Identify which cell holds the provided text, then report its (X, Y) central coordinate. 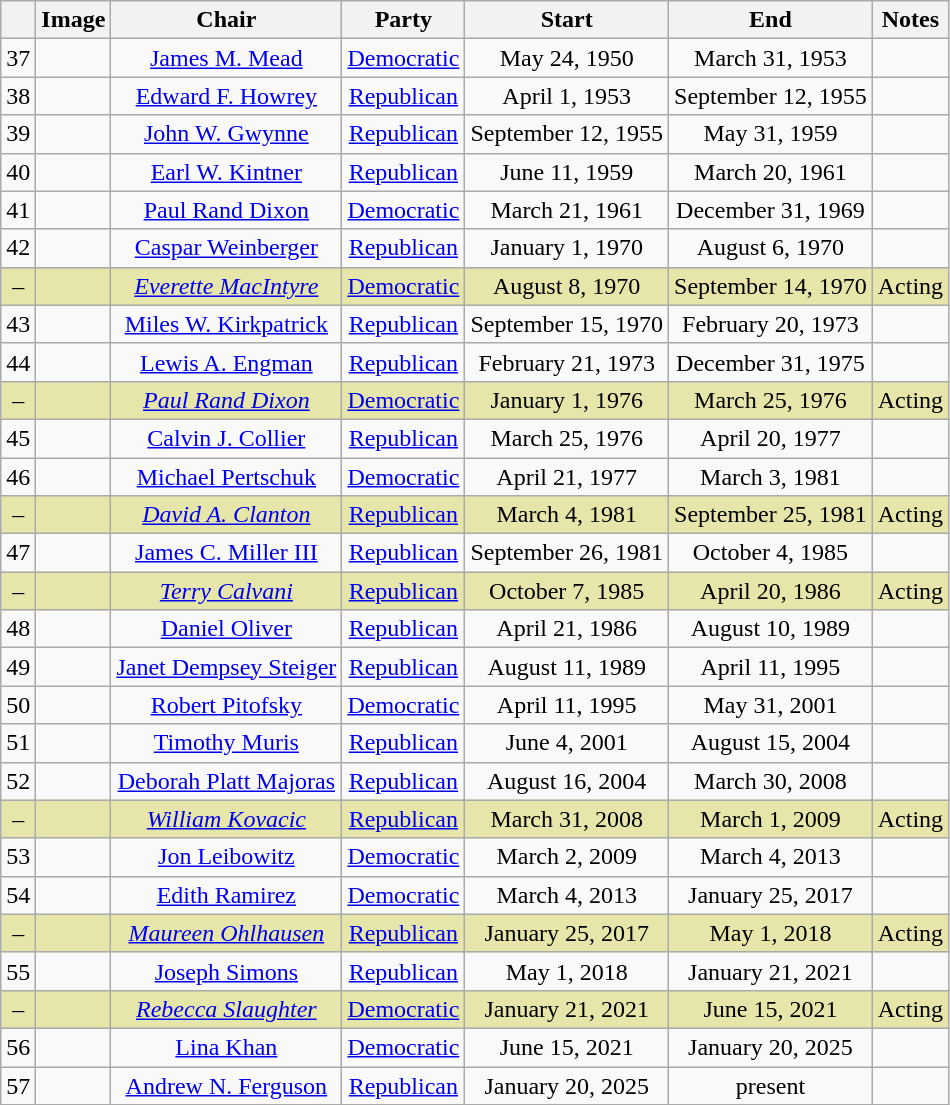
Michael Pertschuk (226, 477)
Start (567, 20)
April 1, 1953 (567, 96)
William Kovacic (226, 819)
51 (18, 743)
Party (404, 20)
41 (18, 210)
January 1, 1970 (567, 248)
October 4, 1985 (771, 553)
March 2, 2009 (567, 857)
April 21, 1986 (567, 629)
August 16, 2004 (567, 781)
September 25, 1981 (771, 515)
Image (74, 20)
Lina Khan (226, 1047)
Deborah Platt Majoras (226, 781)
September 14, 1970 (771, 286)
57 (18, 1085)
54 (18, 895)
50 (18, 705)
March 3, 1981 (771, 477)
Timothy Muris (226, 743)
Robert Pitofsky (226, 705)
February 20, 1973 (771, 324)
March 1, 2009 (771, 819)
March 31, 2008 (567, 819)
Lewis A. Engman (226, 362)
Maureen Ohlhausen (226, 933)
52 (18, 781)
April 20, 1977 (771, 438)
Rebecca Slaughter (226, 1009)
December 31, 1969 (771, 210)
January 1, 1976 (567, 400)
August 15, 2004 (771, 743)
August 6, 1970 (771, 248)
Andrew N. Ferguson (226, 1085)
present (771, 1085)
55 (18, 971)
Edward F. Howrey (226, 96)
Jon Leibowitz (226, 857)
May 31, 2001 (771, 705)
John W. Gwynne (226, 134)
James C. Miller III (226, 553)
Miles W. Kirkpatrick (226, 324)
Earl W. Kintner (226, 172)
December 31, 1975 (771, 362)
42 (18, 248)
39 (18, 134)
March 30, 2008 (771, 781)
44 (18, 362)
Calvin J. Collier (226, 438)
49 (18, 667)
David A. Clanton (226, 515)
September 26, 1981 (567, 553)
March 21, 1961 (567, 210)
48 (18, 629)
Notes (910, 20)
37 (18, 58)
June 4, 2001 (567, 743)
April 20, 1986 (771, 591)
September 15, 1970 (567, 324)
40 (18, 172)
March 4, 1981 (567, 515)
Terry Calvani (226, 591)
May 31, 1959 (771, 134)
March 31, 1953 (771, 58)
October 7, 1985 (567, 591)
Caspar Weinberger (226, 248)
February 21, 1973 (567, 362)
May 24, 1950 (567, 58)
56 (18, 1047)
Joseph Simons (226, 971)
James M. Mead (226, 58)
46 (18, 477)
Janet Dempsey Steiger (226, 667)
43 (18, 324)
August 8, 1970 (567, 286)
April 21, 1977 (567, 477)
47 (18, 553)
53 (18, 857)
End (771, 20)
Chair (226, 20)
Daniel Oliver (226, 629)
August 10, 1989 (771, 629)
August 11, 1989 (567, 667)
June 11, 1959 (567, 172)
Edith Ramirez (226, 895)
Everette MacIntyre (226, 286)
38 (18, 96)
45 (18, 438)
March 20, 1961 (771, 172)
